Find where the given text appears and provide that cell's center as [x, y] coordinate. 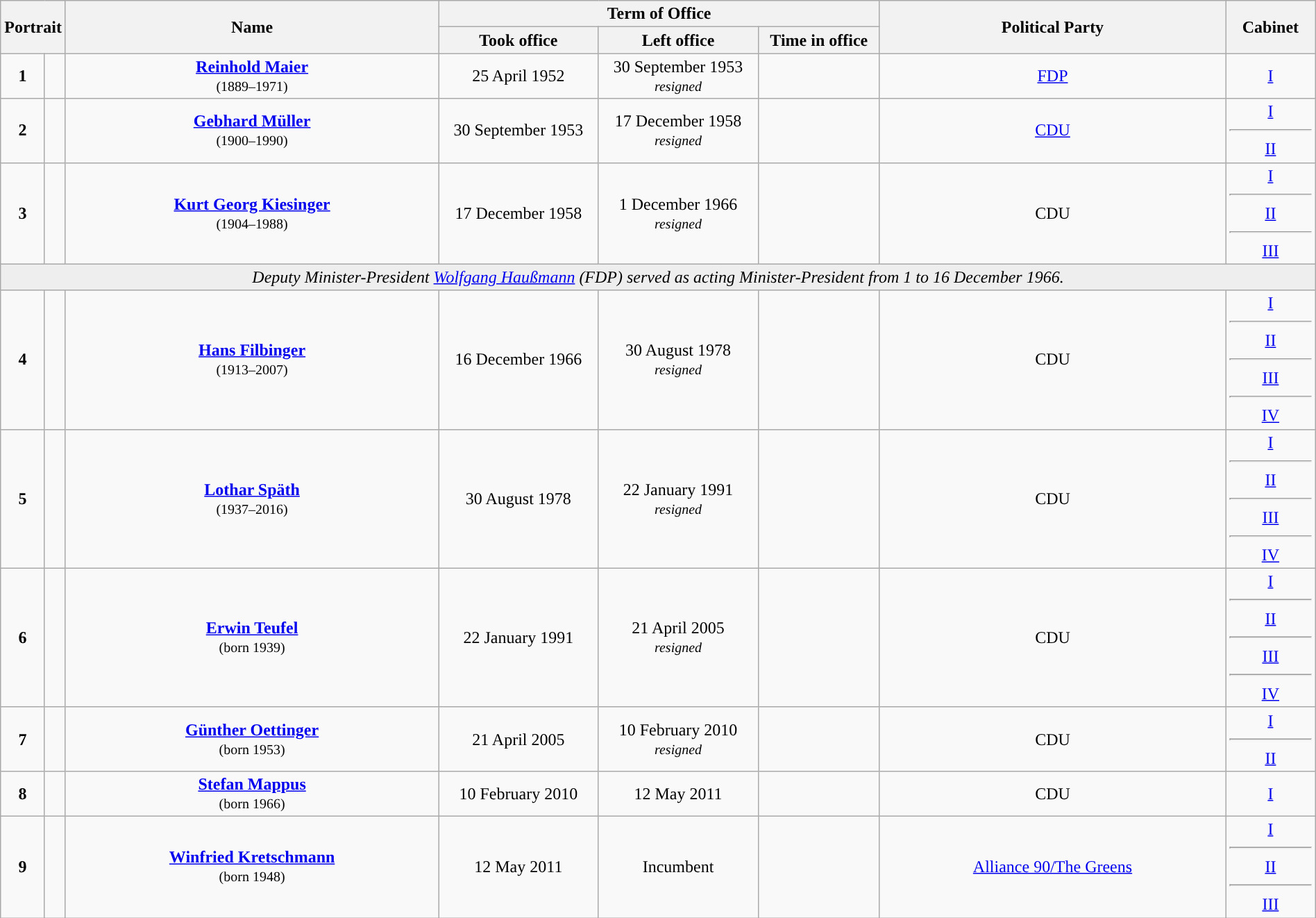
17 December 1958resigned [678, 131]
7 [22, 739]
21 April 2005resigned [678, 637]
1 [22, 76]
Reinhold Maier(1889–1971) [251, 76]
Gebhard Müller(1900–1990) [251, 131]
FDP [1052, 76]
1 December 1966resigned [678, 213]
25 April 1952 [518, 76]
Term of Office [659, 14]
10 February 2010resigned [678, 739]
5 [22, 499]
Winfried Kretschmann(born 1948) [251, 867]
Portrait [33, 27]
4 [22, 360]
Erwin Teufel(born 1939) [251, 637]
Time in office [819, 40]
Alliance 90/The Greens [1052, 867]
Left office [678, 40]
Incumbent [678, 867]
Lothar Späth(1937–2016) [251, 499]
21 April 2005 [518, 739]
Deputy Minister-President Wolfgang Haußmann (FDP) served as acting Minister-President from 1 to 16 December 1966. [658, 277]
16 December 1966 [518, 360]
10 February 2010 [518, 793]
Hans Filbinger (1913–2007) [251, 360]
2 [22, 131]
3 [22, 213]
22 January 1991 [518, 637]
30 August 1978 [518, 499]
Name [251, 27]
8 [22, 793]
30 September 1953resigned [678, 76]
Günther Oettinger(born 1953) [251, 739]
Cabinet [1271, 27]
Kurt Georg Kiesinger(1904–1988) [251, 213]
17 December 1958 [518, 213]
Stefan Mappus(born 1966) [251, 793]
6 [22, 637]
30 September 1953 [518, 131]
Took office [518, 40]
22 January 1991resigned [678, 499]
9 [22, 867]
Political Party [1052, 27]
30 August 1978resigned [678, 360]
